For the text-containing cell, return its midpoint in [x, y] coordinate format. 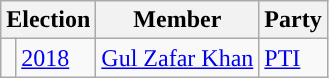
2018 [56, 58]
Party [293, 20]
Member [178, 20]
Gul Zafar Khan [178, 58]
Election [48, 20]
PTI [293, 58]
